Detect which cell encompasses the target text, then output its [x, y] center coordinate. 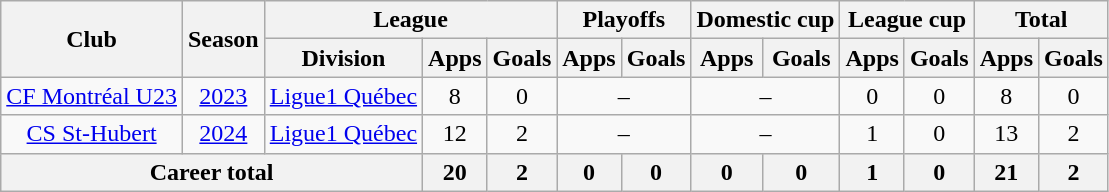
CS St-Hubert [92, 134]
Division [343, 58]
Total [1041, 20]
Domestic cup [766, 20]
Club [92, 39]
Playoffs [624, 20]
League [410, 20]
League cup [907, 20]
20 [455, 172]
2023 [223, 96]
12 [455, 134]
21 [1006, 172]
2024 [223, 134]
Season [223, 39]
13 [1006, 134]
CF Montréal U23 [92, 96]
Career total [212, 172]
